Search for the cell housing the specified text and yield its (X, Y) center coordinate. 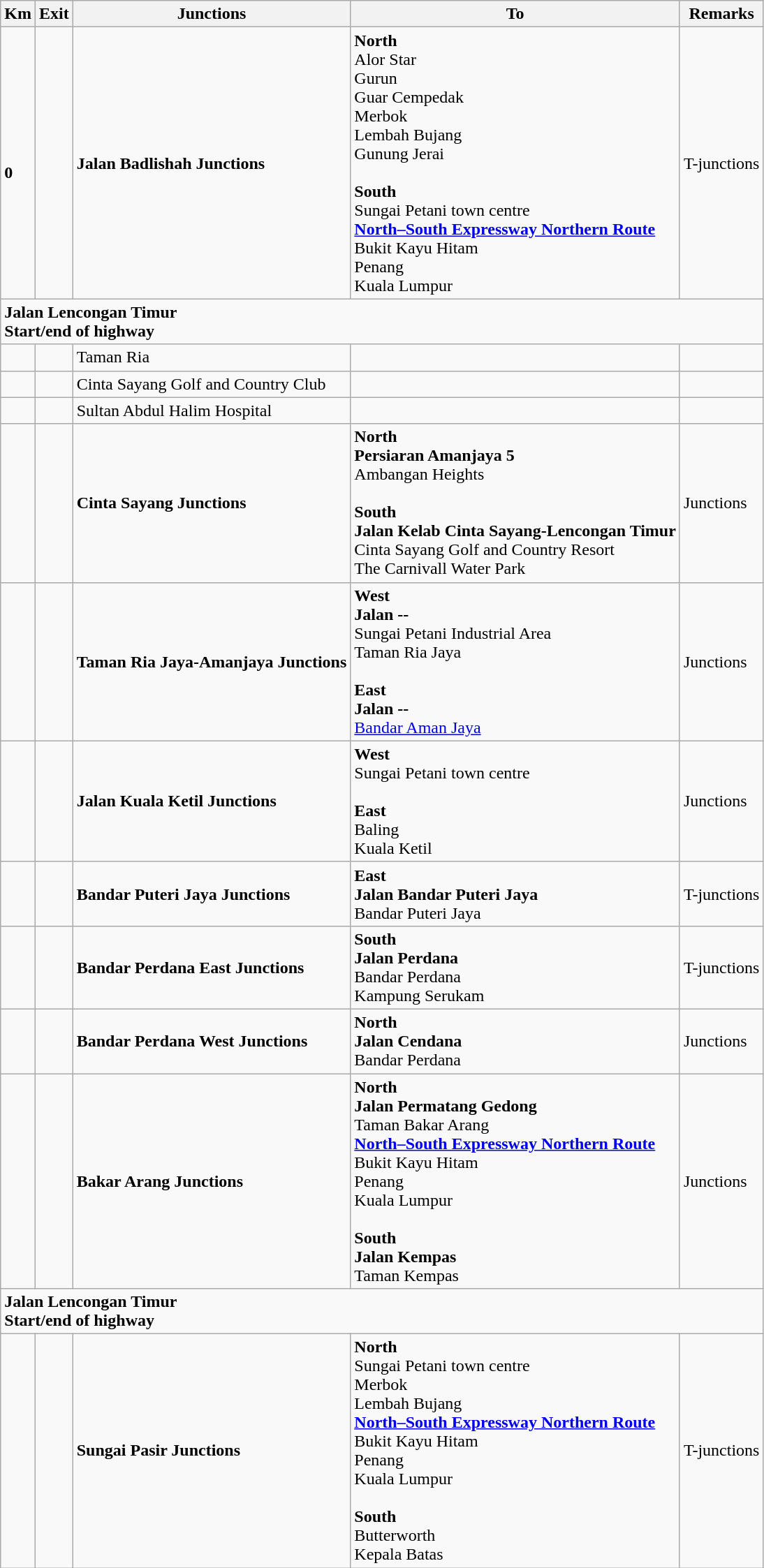
Jalan Badlishah Junctions (212, 163)
Remarks (721, 14)
0 (18, 163)
SouthJalan PerdanaBandar PerdanaKampung Serukam (515, 968)
Jalan Kuala Ketil Junctions (212, 801)
Bakar Arang Junctions (212, 1181)
Taman Ria Jaya-Amanjaya Junctions (212, 662)
To (515, 14)
Taman Ria (212, 357)
Sultan Abdul Halim Hospital (212, 411)
Bandar Perdana West Junctions (212, 1041)
Cinta Sayang Junctions (212, 503)
Bandar Puteri Jaya Junctions (212, 894)
North Persiaran Amanjaya 5Ambangan HeightsSouth Jalan Kelab Cinta Sayang-Lencongan TimurCinta Sayang Golf and Country ResortThe Carnivall Water Park (515, 503)
WestJalan --Sungai Petani Industrial AreaTaman Ria JayaEastJalan --Bandar Aman Jaya (515, 662)
NorthJalan CendanaBandar Perdana (515, 1041)
Km (18, 14)
West Sungai Petani town centreEast Baling Kuala Ketil (515, 801)
EastJalan Bandar Puteri JayaBandar Puteri Jaya (515, 894)
NorthJalan Permatang GedongTaman Bakar Arang North–South Expressway Northern RouteBukit Kayu HitamPenangKuala LumpurSouthJalan KempasTaman Kempas (515, 1181)
Exit (54, 14)
Cinta Sayang Golf and Country Club (212, 384)
Sungai Pasir Junctions (212, 1451)
Bandar Perdana East Junctions (212, 968)
